Search for the cell housing the specified text and yield its (x, y) center coordinate. 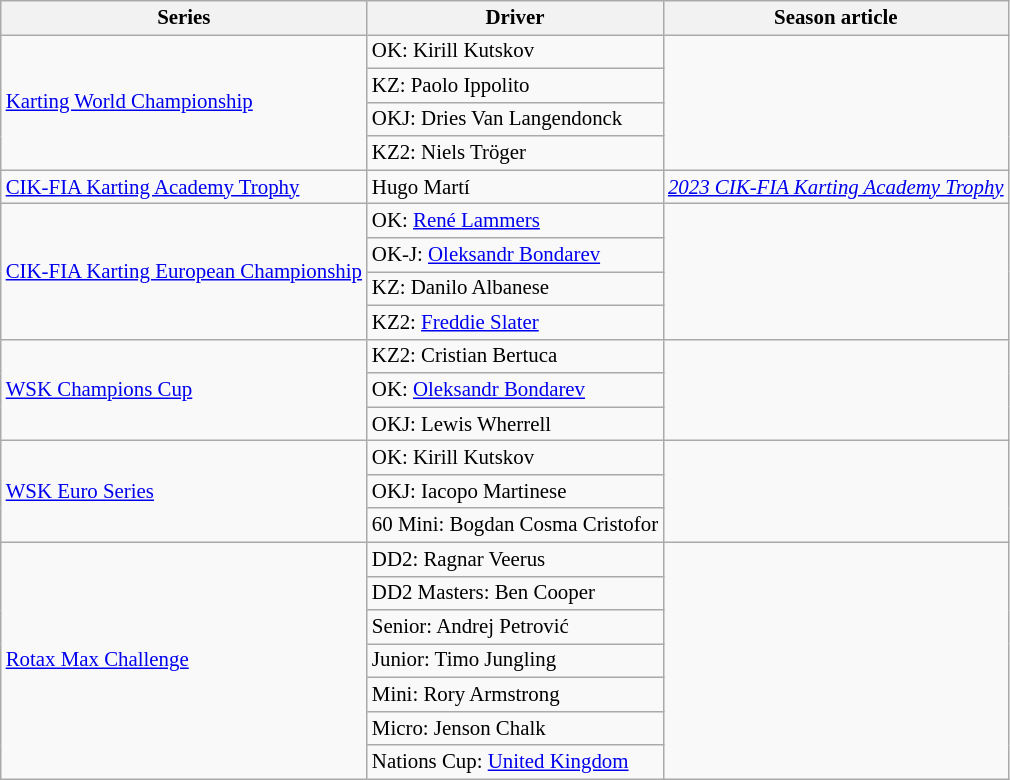
Rotax Max Challenge (184, 660)
OKJ: Iacopo Martinese (515, 491)
Hugo Martí (515, 187)
Micro: Jenson Chalk (515, 728)
Season article (836, 18)
DD2 Masters: Ben Cooper (515, 593)
OK: René Lammers (515, 221)
OKJ: Dries Van Langendonck (515, 119)
OK-J: Oleksandr Bondarev (515, 255)
WSK Euro Series (184, 492)
Junior: Timo Jungling (515, 661)
Senior: Andrej Petrović (515, 627)
OKJ: Lewis Wherrell (515, 424)
KZ2: Cristian Bertuca (515, 356)
2023 CIK-FIA Karting Academy Trophy (836, 187)
Karting World Championship (184, 102)
Driver (515, 18)
OK: Oleksandr Bondarev (515, 390)
60 Mini: Bogdan Cosma Cristofor (515, 525)
Nations Cup: United Kingdom (515, 762)
Series (184, 18)
CIK-FIA Karting European Championship (184, 272)
KZ: Paolo Ippolito (515, 85)
Mini: Rory Armstrong (515, 695)
KZ2: Niels Tröger (515, 153)
KZ2: Freddie Slater (515, 322)
KZ: Danilo Albanese (515, 288)
CIK-FIA Karting Academy Trophy (184, 187)
WSK Champions Cup (184, 390)
DD2: Ragnar Veerus (515, 559)
